Scan for the cell matching the given text and deliver its [X, Y] coordinate at center. 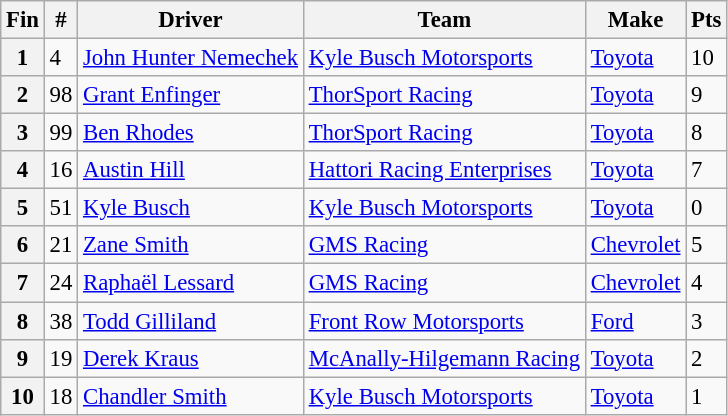
Fin [23, 20]
98 [60, 95]
Derek Kraus [191, 358]
51 [60, 208]
McAnally-Hilgemann Racing [444, 358]
0 [706, 208]
Ben Rhodes [191, 133]
6 [23, 245]
Pts [706, 20]
Driver [191, 20]
Chandler Smith [191, 396]
Austin Hill [191, 170]
21 [60, 245]
Hattori Racing Enterprises [444, 170]
Ford [635, 321]
16 [60, 170]
Zane Smith [191, 245]
19 [60, 358]
Make [635, 20]
38 [60, 321]
24 [60, 283]
# [60, 20]
Front Row Motorsports [444, 321]
Kyle Busch [191, 208]
Grant Enfinger [191, 95]
Todd Gilliland [191, 321]
18 [60, 396]
Raphaël Lessard [191, 283]
Team [444, 20]
99 [60, 133]
John Hunter Nemechek [191, 58]
